Detect which cell encompasses the target text, then output its (x, y) center coordinate. 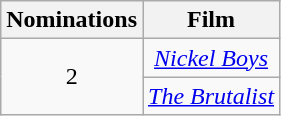
Nickel Boys (210, 58)
Nominations (72, 20)
The Brutalist (210, 96)
2 (72, 77)
Film (210, 20)
